Output the [X, Y] coordinate of the center of the cell containing the given text.  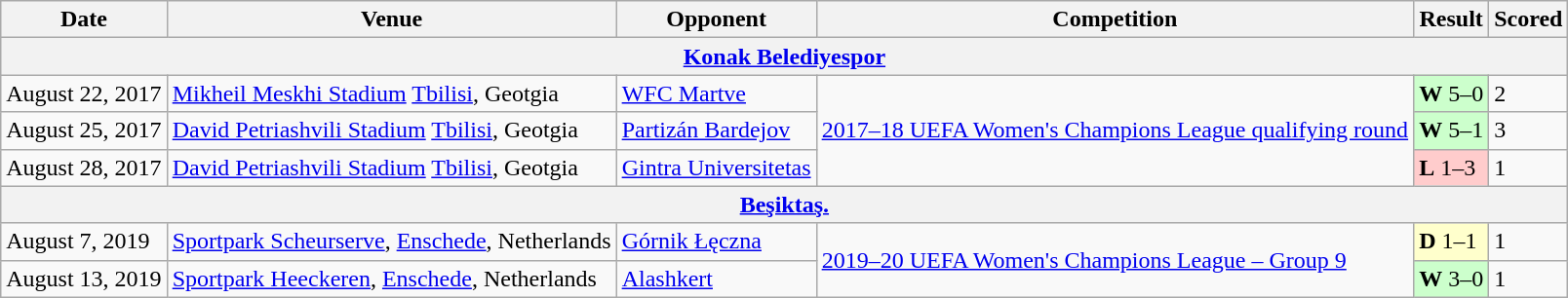
Beşiktaş. [784, 205]
Konak Belediyespor [784, 56]
L 1–3 [1451, 168]
Mikheil Meskhi Stadium Tbilisi, Geotgia [392, 93]
WFC Martve [716, 93]
Partizán Bardejov [716, 130]
Górnik Łęczna [716, 242]
D 1–1 [1451, 242]
2017–18 UEFA Women's Champions League qualifying round [1116, 130]
W 3–0 [1451, 279]
Sportpark Scheurserve, Enschede, Netherlands [392, 242]
2 [1529, 93]
Date [84, 19]
Gintra Universitetas [716, 168]
Sportpark Heeckeren, Enschede, Netherlands [392, 279]
Venue [392, 19]
Opponent [716, 19]
W 5–1 [1451, 130]
August 28, 2017 [84, 168]
August 22, 2017 [84, 93]
Alashkert [716, 279]
August 13, 2019 [84, 279]
August 7, 2019 [84, 242]
Scored [1529, 19]
August 25, 2017 [84, 130]
3 [1529, 130]
Competition [1116, 19]
2019–20 UEFA Women's Champions League – Group 9 [1116, 260]
W 5–0 [1451, 93]
Result [1451, 19]
